Search for the cell housing the specified text and yield its (X, Y) center coordinate. 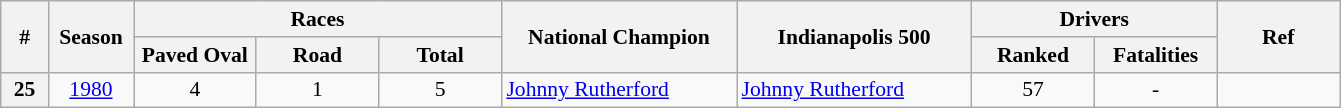
Indianapolis 500 (854, 36)
5 (440, 90)
Drivers (1094, 19)
Races (318, 19)
57 (1034, 90)
National Champion (618, 36)
Ranked (1034, 55)
Season (90, 36)
1 (318, 90)
- (1156, 90)
Paved Oval (196, 55)
Fatalities (1156, 55)
4 (196, 90)
Ref (1278, 36)
1980 (90, 90)
# (25, 36)
25 (25, 90)
Total (440, 55)
Road (318, 55)
